For the text-containing cell, return its midpoint in [x, y] coordinate format. 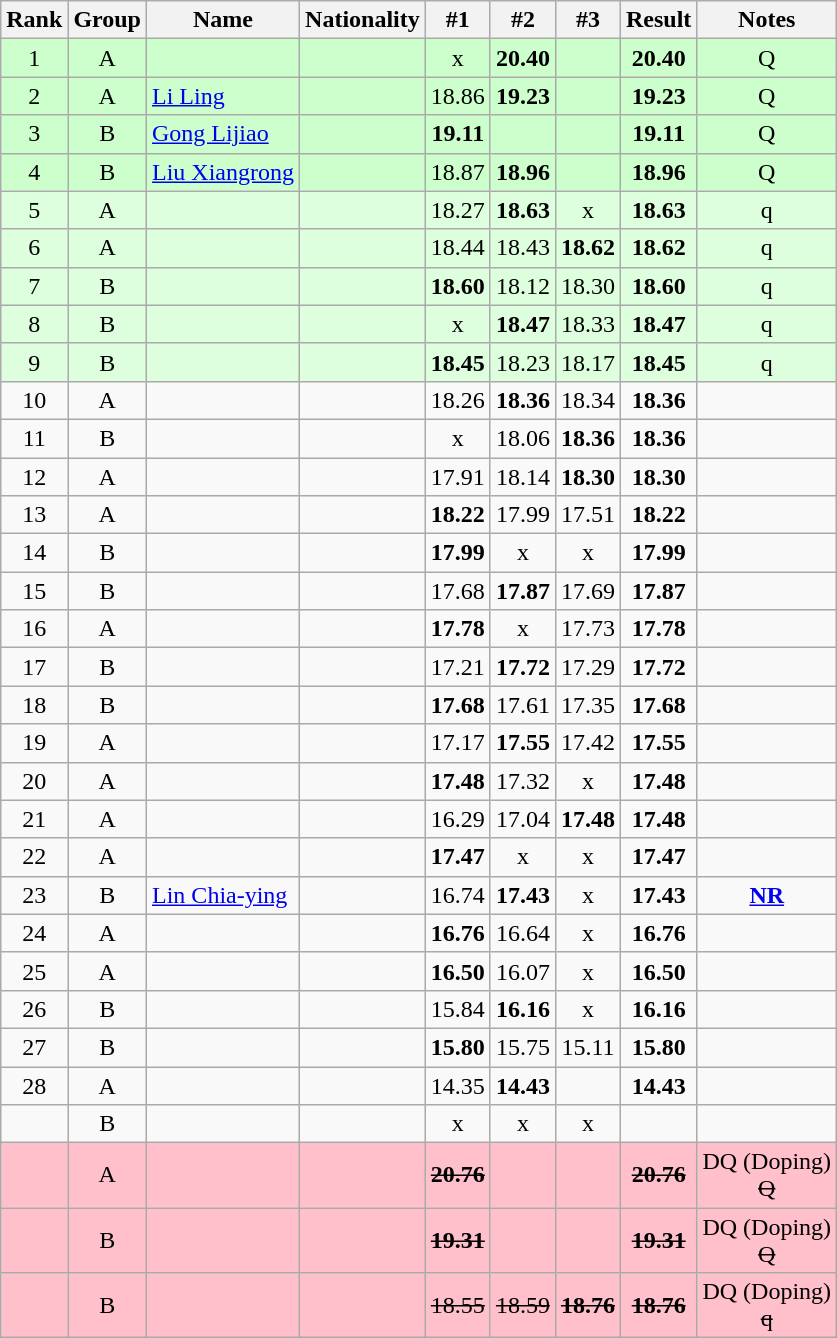
Nationality [363, 20]
18.86 [458, 96]
#1 [458, 20]
11 [34, 438]
17.17 [458, 743]
25 [34, 971]
17.35 [588, 705]
Gong Lijiao [224, 134]
18.44 [458, 248]
6 [34, 248]
Li Ling [224, 96]
Liu Xiangrong [224, 172]
18.14 [522, 477]
17.42 [588, 743]
17.61 [522, 705]
17.69 [588, 591]
18.06 [522, 438]
15.11 [588, 1047]
DQ (Doping)q [767, 1306]
16.29 [458, 819]
Name [224, 20]
3 [34, 134]
14 [34, 553]
NR [767, 895]
15 [34, 591]
28 [34, 1085]
18 [34, 705]
18.23 [522, 362]
18.17 [588, 362]
18.59 [522, 1306]
23 [34, 895]
4 [34, 172]
18.33 [588, 324]
10 [34, 400]
16 [34, 629]
8 [34, 324]
Result [658, 20]
13 [34, 515]
16.07 [522, 971]
27 [34, 1047]
7 [34, 286]
#3 [588, 20]
17.29 [588, 667]
15.84 [458, 1009]
16.64 [522, 933]
18.55 [458, 1306]
12 [34, 477]
18.12 [522, 286]
15.75 [522, 1047]
20 [34, 781]
24 [34, 933]
17 [34, 667]
17.91 [458, 477]
26 [34, 1009]
5 [34, 210]
17.21 [458, 667]
19 [34, 743]
2 [34, 96]
18.26 [458, 400]
18.87 [458, 172]
Notes [767, 20]
17.51 [588, 515]
#2 [522, 20]
17.32 [522, 781]
Rank [34, 20]
Lin Chia-ying [224, 895]
9 [34, 362]
18.34 [588, 400]
18.27 [458, 210]
21 [34, 819]
18.43 [522, 248]
16.74 [458, 895]
17.73 [588, 629]
17.04 [522, 819]
22 [34, 857]
Group [108, 20]
1 [34, 58]
14.35 [458, 1085]
